Scan for the cell matching the given text and deliver its (X, Y) coordinate at center. 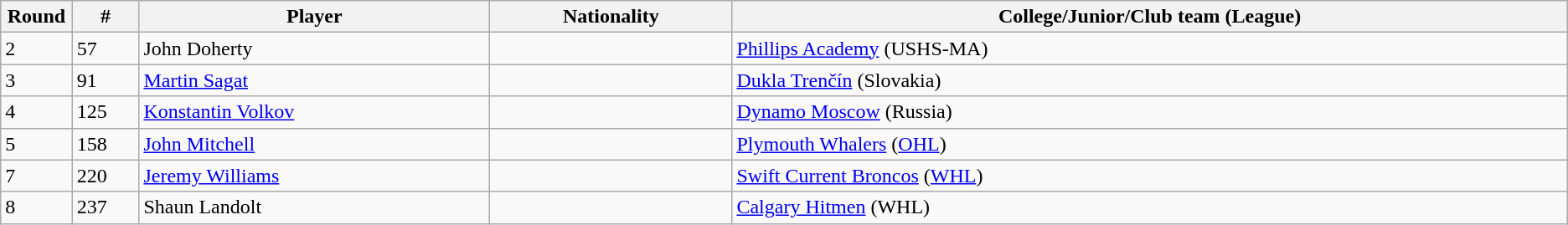
Dynamo Moscow (Russia) (1149, 112)
158 (106, 144)
Martin Sagat (315, 80)
Jeremy Williams (315, 176)
Dukla Trenčín (Slovakia) (1149, 80)
2 (37, 49)
Calgary Hitmen (WHL) (1149, 207)
Round (37, 17)
125 (106, 112)
237 (106, 207)
7 (37, 176)
8 (37, 207)
Player (315, 17)
3 (37, 80)
John Doherty (315, 49)
Plymouth Whalers (OHL) (1149, 144)
College/Junior/Club team (League) (1149, 17)
# (106, 17)
John Mitchell (315, 144)
Phillips Academy (USHS-MA) (1149, 49)
Shaun Landolt (315, 207)
Nationality (611, 17)
220 (106, 176)
5 (37, 144)
91 (106, 80)
Swift Current Broncos (WHL) (1149, 176)
Konstantin Volkov (315, 112)
57 (106, 49)
4 (37, 112)
